Detect which cell encompasses the target text, then output its (X, Y) center coordinate. 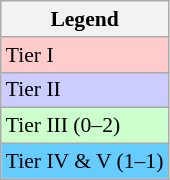
Tier II (85, 90)
Tier I (85, 55)
Tier III (0–2) (85, 126)
Tier IV & V (1–1) (85, 162)
Legend (85, 19)
